Detect which cell encompasses the target text, then output its (X, Y) center coordinate. 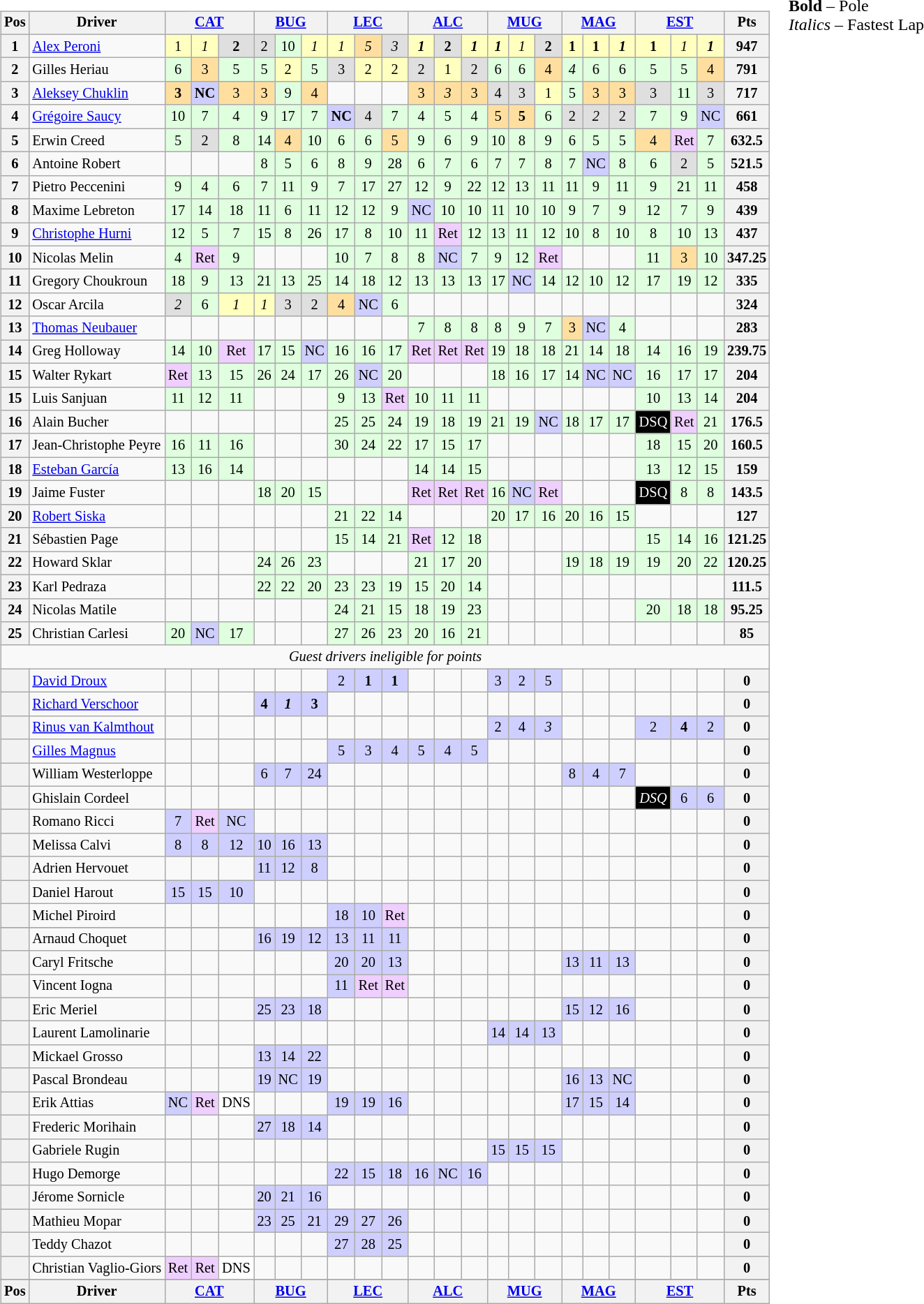
Pascal Brondeau (96, 1080)
239.75 (747, 352)
335 (747, 281)
Nicolas Matile (96, 610)
143.5 (747, 493)
791 (747, 70)
Christophe Hurni (96, 235)
Eric Meriel (96, 1009)
Maxime Lebreton (96, 211)
Oscar Arcila (96, 305)
Gilles Magnus (96, 751)
Daniel Harout (96, 892)
Howard Sklar (96, 563)
Esteban García (96, 469)
176.5 (747, 422)
Rinus van Kalmthout (96, 727)
Laurent Lamolinarie (96, 1033)
95.25 (747, 610)
Jean-Christophe Peyre (96, 445)
Michel Piroird (96, 916)
William Westerloppe (96, 775)
439 (747, 211)
Antoine Robert (96, 164)
159 (747, 469)
283 (747, 328)
Hugo Demorge (96, 1174)
Frederic Morihain (96, 1127)
Nicolas Melin (96, 258)
Robert Siska (96, 516)
Gilles Heriau (96, 70)
Melissa Calvi (96, 845)
Erwin Creed (96, 140)
Jaime Fuster (96, 493)
30 (342, 445)
Gabriele Rugin (96, 1150)
Pietro Peccenini (96, 187)
111.5 (747, 586)
Aleksey Chuklin (96, 94)
Vincent Iogna (96, 986)
324 (747, 305)
Christian Vaglio-Giors (96, 1268)
Alex Peroni (96, 46)
29 (342, 1221)
437 (747, 235)
Greg Holloway (96, 352)
Walter Rykart (96, 375)
Mathieu Mopar (96, 1221)
Alain Bucher (96, 422)
Adrien Hervouet (96, 868)
Christian Carlesi (96, 634)
Karl Pedraza (96, 586)
Erik Attias (96, 1104)
120.25 (747, 563)
85 (747, 634)
Thomas Neubauer (96, 328)
Gregory Choukroun (96, 281)
521.5 (747, 164)
Sébastien Page (96, 540)
Jérome Sornicle (96, 1197)
127 (747, 516)
632.5 (747, 140)
458 (747, 187)
Teddy Chazot (96, 1245)
347.25 (747, 258)
121.25 (747, 540)
Ghislain Cordeel (96, 798)
Luis Sanjuan (96, 399)
717 (747, 94)
Mickael Grosso (96, 1057)
Romano Ricci (96, 822)
160.5 (747, 445)
Guest drivers ineligible for points (385, 657)
Caryl Fritsche (96, 963)
Richard Verschoor (96, 704)
947 (747, 46)
Arnaud Choquet (96, 939)
Grégoire Saucy (96, 117)
661 (747, 117)
David Droux (96, 681)
